Extract the [x, y] coordinate from the center of the cell holding the provided text.  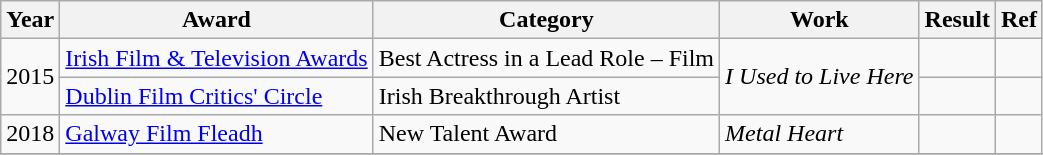
Dublin Film Critics' Circle [216, 96]
I Used to Live Here [820, 77]
Award [216, 20]
Work [820, 20]
Galway Film Fleadh [216, 134]
Year [30, 20]
Irish Film & Television Awards [216, 58]
Metal Heart [820, 134]
Result [957, 20]
2015 [30, 77]
2018 [30, 134]
Best Actress in a Lead Role – Film [546, 58]
Category [546, 20]
New Talent Award [546, 134]
Irish Breakthrough Artist [546, 96]
Ref [1018, 20]
